Determine the (x, y) coordinate at the center of the cell enclosing the given text.  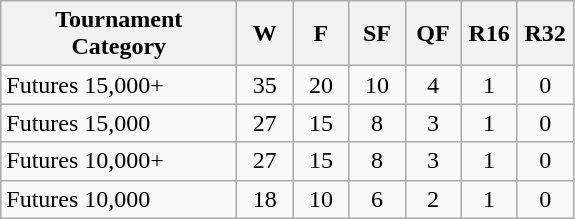
4 (433, 85)
Futures 15,000+ (119, 85)
35 (265, 85)
R16 (489, 34)
2 (433, 199)
QF (433, 34)
R32 (545, 34)
Futures 15,000 (119, 123)
SF (377, 34)
Futures 10,000 (119, 199)
6 (377, 199)
Futures 10,000+ (119, 161)
18 (265, 199)
Tournament Category (119, 34)
20 (321, 85)
F (321, 34)
W (265, 34)
